Detect which cell encompasses the target text, then output its (x, y) center coordinate. 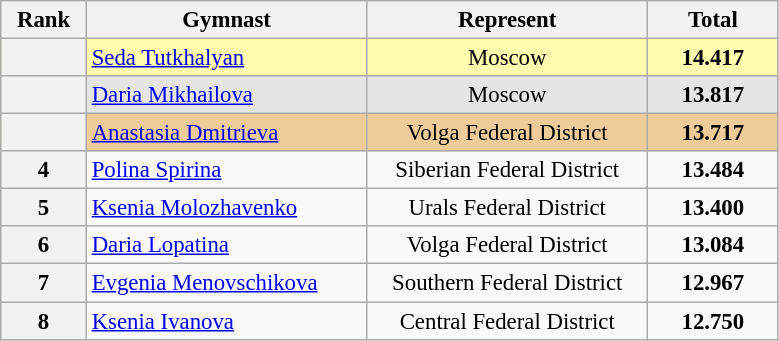
13.484 (714, 170)
Total (714, 20)
Rank (44, 20)
Central Federal District (508, 321)
Anastasia Dmitrieva (226, 133)
8 (44, 321)
4 (44, 170)
Southern Federal District (508, 283)
Ksenia Molozhavenko (226, 208)
13.817 (714, 95)
12.967 (714, 283)
Seda Tutkhalyan (226, 58)
Gymnast (226, 20)
13.400 (714, 208)
Daria Lopatina (226, 245)
12.750 (714, 321)
Evgenia Menovschikova (226, 283)
14.417 (714, 58)
Ksenia Ivanova (226, 321)
Polina Spirina (226, 170)
7 (44, 283)
13.084 (714, 245)
Urals Federal District (508, 208)
Siberian Federal District (508, 170)
Represent (508, 20)
5 (44, 208)
6 (44, 245)
13.717 (714, 133)
Daria Mikhailova (226, 95)
